Identify which cell holds the provided text, then report its [X, Y] central coordinate. 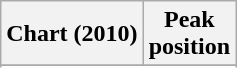
Peakposition [189, 34]
Chart (2010) [72, 34]
